Detect which cell encompasses the target text, then output its [X, Y] center coordinate. 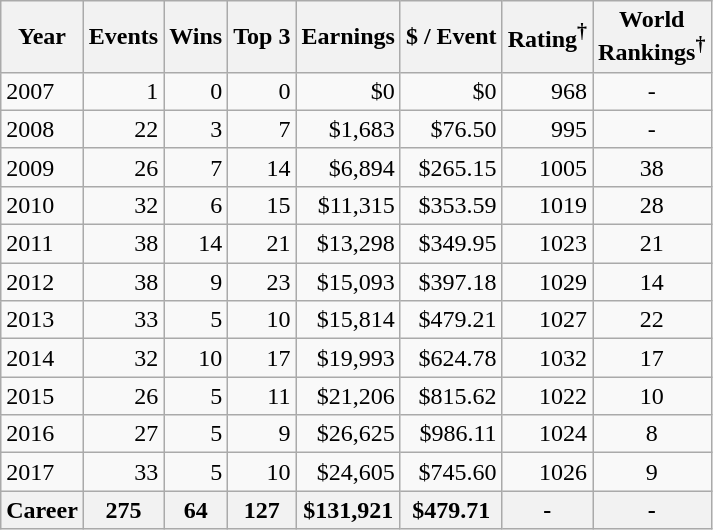
$15,093 [348, 282]
$21,206 [348, 396]
$349.95 [451, 244]
Events [123, 37]
$265.15 [451, 167]
2013 [42, 320]
1029 [547, 282]
127 [262, 510]
1 [123, 91]
$815.62 [451, 396]
$745.60 [451, 472]
$13,298 [348, 244]
$353.59 [451, 205]
2010 [42, 205]
27 [123, 434]
1026 [547, 472]
11 [262, 396]
1027 [547, 320]
Earnings [348, 37]
2008 [42, 129]
1019 [547, 205]
995 [547, 129]
$19,993 [348, 358]
2016 [42, 434]
Year [42, 37]
$986.11 [451, 434]
15 [262, 205]
1005 [547, 167]
$ / Event [451, 37]
28 [652, 205]
3 [196, 129]
$479.71 [451, 510]
$131,921 [348, 510]
1023 [547, 244]
Career [42, 510]
$24,605 [348, 472]
2015 [42, 396]
1032 [547, 358]
$26,625 [348, 434]
$76.50 [451, 129]
Rating† [547, 37]
275 [123, 510]
Wins [196, 37]
64 [196, 510]
1024 [547, 434]
$15,814 [348, 320]
WorldRankings† [652, 37]
2007 [42, 91]
2014 [42, 358]
2009 [42, 167]
8 [652, 434]
2012 [42, 282]
$624.78 [451, 358]
$6,894 [348, 167]
1022 [547, 396]
2011 [42, 244]
2017 [42, 472]
Top 3 [262, 37]
968 [547, 91]
6 [196, 205]
$397.18 [451, 282]
$11,315 [348, 205]
$479.21 [451, 320]
$1,683 [348, 129]
23 [262, 282]
